Identify which cell holds the provided text, then report its (X, Y) central coordinate. 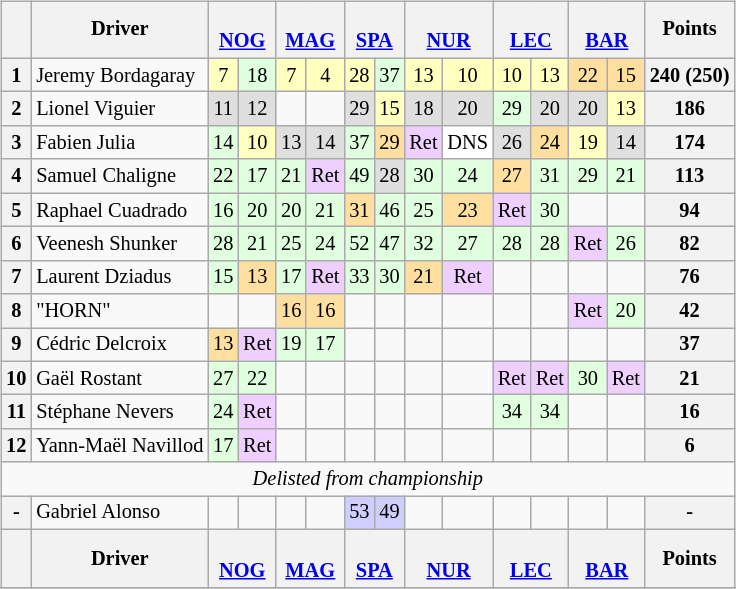
5 (16, 210)
113 (690, 176)
Delisted from championship (368, 479)
46 (389, 210)
Veenesh Shunker (120, 244)
240 (250) (690, 75)
42 (690, 311)
Jeremy Bordagaray (120, 75)
Fabien Julia (120, 143)
Lionel Viguier (120, 109)
52 (359, 244)
47 (389, 244)
32 (423, 244)
94 (690, 210)
Gaël Rostant (120, 378)
Raphael Cuadrado (120, 210)
82 (690, 244)
23 (467, 210)
174 (690, 143)
8 (16, 311)
Gabriel Alonso (120, 513)
Laurent Dziadus (120, 277)
9 (16, 345)
Samuel Chaligne (120, 176)
Yann-Maël Navillod (120, 446)
33 (359, 277)
Stéphane Nevers (120, 412)
53 (359, 513)
Cédric Delcroix (120, 345)
2 (16, 109)
"HORN" (120, 311)
1 (16, 75)
76 (690, 277)
3 (16, 143)
DNS (467, 143)
186 (690, 109)
